Find where the given text appears and provide that cell's center as (x, y) coordinate. 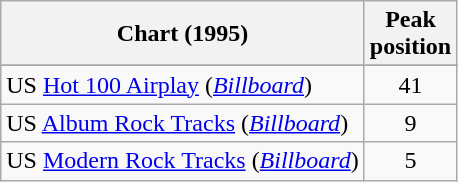
9 (410, 123)
5 (410, 161)
Chart (1995) (183, 34)
US Album Rock Tracks (Billboard) (183, 123)
41 (410, 85)
US Hot 100 Airplay (Billboard) (183, 85)
Peakposition (410, 34)
US Modern Rock Tracks (Billboard) (183, 161)
